Capture the cell that displays the provided text and extract its (x, y) central coordinate. 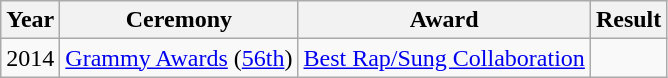
Grammy Awards (56th) (179, 58)
Best Rap/Sung Collaboration (444, 58)
Award (444, 20)
2014 (30, 58)
Result (628, 20)
Ceremony (179, 20)
Year (30, 20)
